Detect which cell encompasses the target text, then output its [X, Y] center coordinate. 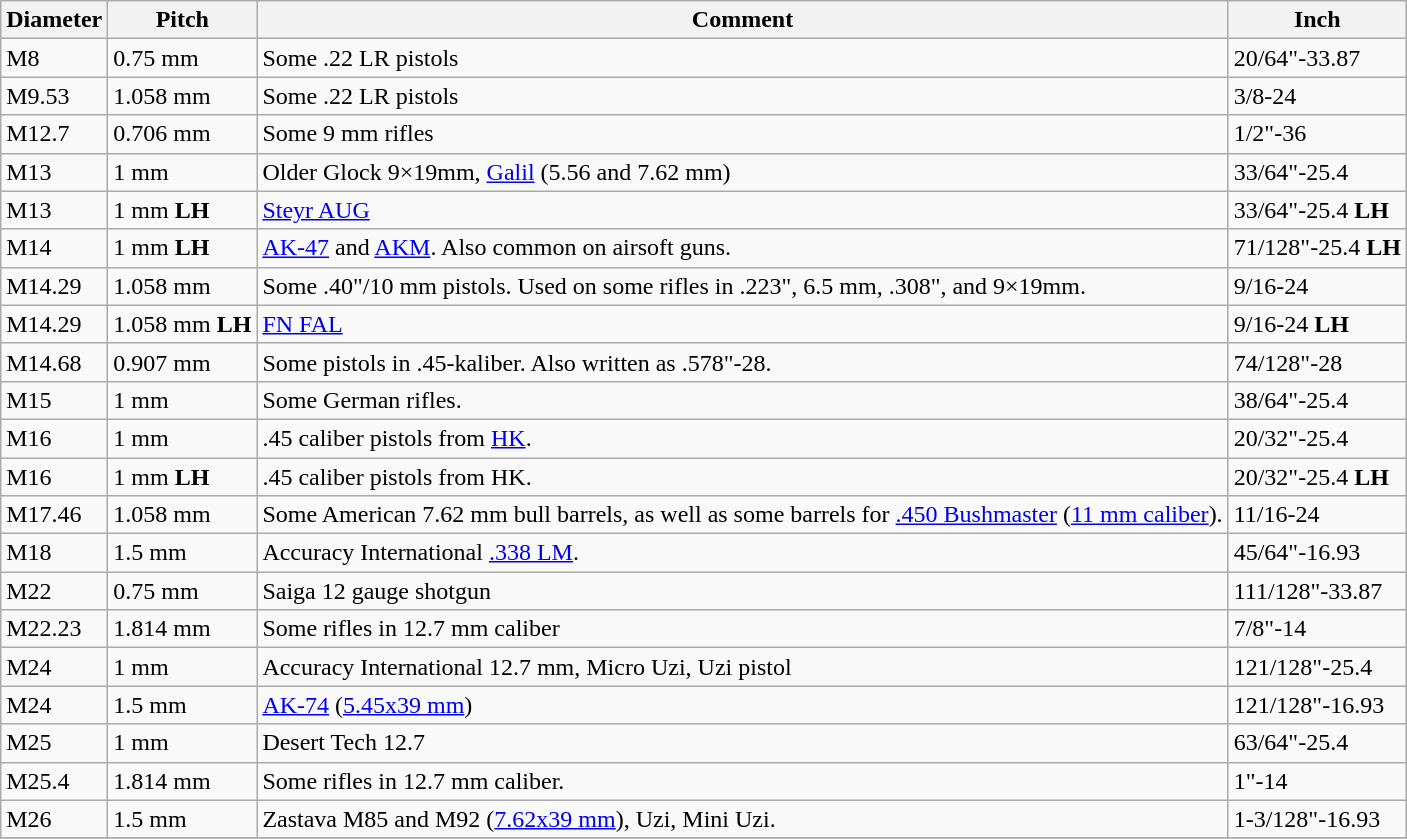
74/128"-28 [1317, 362]
45/64"-16.93 [1317, 553]
Older Glock 9×19mm, Galil (5.56 and 7.62 mm) [742, 172]
Diameter [54, 20]
20/64"-33.87 [1317, 58]
9/16-24 [1317, 286]
M25.4 [54, 781]
20/32"-25.4 LH [1317, 477]
M18 [54, 553]
111/128"-33.87 [1317, 591]
Accuracy International .338 LM. [742, 553]
Desert Tech 12.7 [742, 743]
Some American 7.62 mm bull barrels, as well as some barrels for .450 Bushmaster (11 mm caliber). [742, 515]
Some rifles in 12.7 mm caliber. [742, 781]
63/64"-25.4 [1317, 743]
38/64"-25.4 [1317, 400]
M25 [54, 743]
0.706 mm [182, 134]
11/16-24 [1317, 515]
Some German rifles. [742, 400]
M8 [54, 58]
Some 9 mm rifles [742, 134]
Some rifles in 12.7 mm caliber [742, 629]
Zastava M85 and M92 (7.62x39 mm), Uzi, Mini Uzi. [742, 819]
0.907 mm [182, 362]
71/128"-25.4 LH [1317, 248]
M15 [54, 400]
Pitch [182, 20]
33/64"-25.4 LH [1317, 210]
Comment [742, 20]
M12.7 [54, 134]
M17.46 [54, 515]
Some pistols in .45-kaliber. Also written as .578"-28. [742, 362]
20/32"-25.4 [1317, 438]
Some .40"/10 mm pistols. Used on some rifles in .223", 6.5 mm, .308", and 9×19mm. [742, 286]
AK-74 (5.45x39 mm) [742, 705]
M14 [54, 248]
M9.53 [54, 96]
M14.68 [54, 362]
AK-47 and AKM. Also common on airsoft guns. [742, 248]
1-3/128"-16.93 [1317, 819]
7/8"-14 [1317, 629]
1.058 mm LH [182, 324]
Inch [1317, 20]
121/128"-16.93 [1317, 705]
M26 [54, 819]
M22.23 [54, 629]
33/64"-25.4 [1317, 172]
1"-14 [1317, 781]
3/8-24 [1317, 96]
121/128"-25.4 [1317, 667]
1/2"-36 [1317, 134]
Accuracy International 12.7 mm, Micro Uzi, Uzi pistol [742, 667]
Steyr AUG [742, 210]
9/16-24 LH [1317, 324]
M22 [54, 591]
FN FAL [742, 324]
Saiga 12 gauge shotgun [742, 591]
